Return (x, y) of the center of cell containing provided text 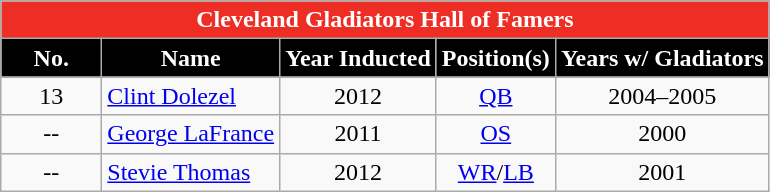
OS (496, 134)
13 (52, 96)
Name (191, 58)
QB (496, 96)
2000 (662, 134)
Years w/ Gladiators (662, 58)
WR/LB (496, 172)
Year Inducted (358, 58)
Stevie Thomas (191, 172)
2004–2005 (662, 96)
Cleveland Gladiators Hall of Famers (385, 20)
George LaFrance (191, 134)
Position(s) (496, 58)
2011 (358, 134)
2001 (662, 172)
Clint Dolezel (191, 96)
No. (52, 58)
